Capture the cell that displays the provided text and extract its [X, Y] central coordinate. 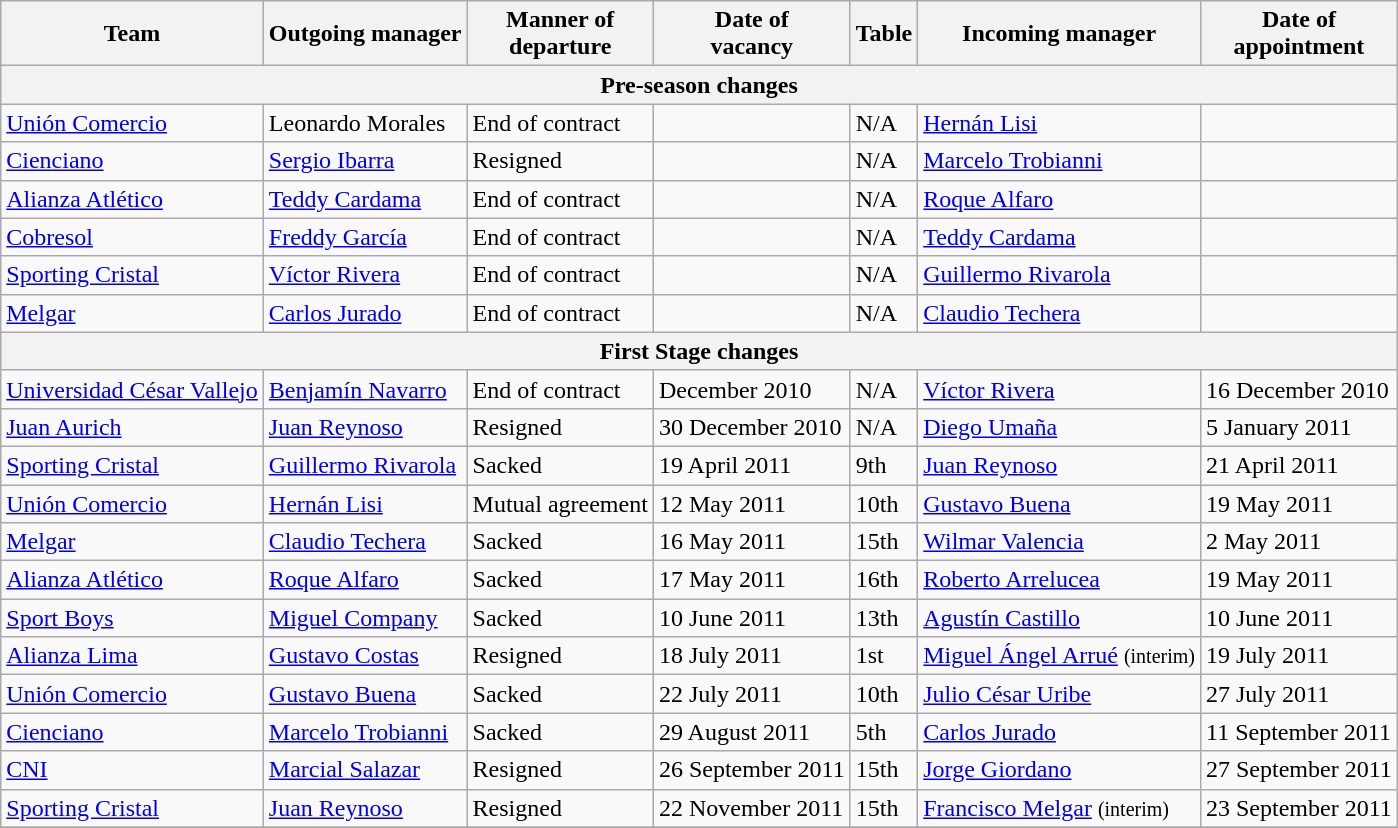
Jorge Giordano [1060, 770]
Pre-season changes [700, 85]
First Stage changes [700, 351]
18 July 2011 [752, 656]
21 April 2011 [1298, 465]
Julio César Uribe [1060, 694]
Agustín Castillo [1060, 618]
17 May 2011 [752, 580]
26 September 2011 [752, 770]
22 July 2011 [752, 694]
5 January 2011 [1298, 427]
5th [884, 732]
Gustavo Costas [365, 656]
1st [884, 656]
December 2010 [752, 389]
Francisco Melgar (interim) [1060, 808]
9th [884, 465]
Benjamín Navarro [365, 389]
Team [132, 34]
Sergio Ibarra [365, 161]
16th [884, 580]
16 May 2011 [752, 542]
Alianza Lima [132, 656]
Mutual agreement [560, 503]
Marcial Salazar [365, 770]
30 December 2010 [752, 427]
Date ofappointment [1298, 34]
Manner ofdeparture [560, 34]
22 November 2011 [752, 808]
Outgoing manager [365, 34]
Miguel Company [365, 618]
2 May 2011 [1298, 542]
13th [884, 618]
11 September 2011 [1298, 732]
27 July 2011 [1298, 694]
29 August 2011 [752, 732]
16 December 2010 [1298, 389]
12 May 2011 [752, 503]
Roberto Arrelucea [1060, 580]
Sport Boys [132, 618]
CNI [132, 770]
Juan Aurich [132, 427]
Date ofvacancy [752, 34]
19 July 2011 [1298, 656]
Diego Umaña [1060, 427]
23 September 2011 [1298, 808]
27 September 2011 [1298, 770]
Incoming manager [1060, 34]
19 April 2011 [752, 465]
Miguel Ángel Arrué (interim) [1060, 656]
Table [884, 34]
Cobresol [132, 237]
Leonardo Morales [365, 123]
Freddy García [365, 237]
Universidad César Vallejo [132, 389]
Wilmar Valencia [1060, 542]
